Determine the (x, y) coordinate at the center of the cell enclosing the given text.  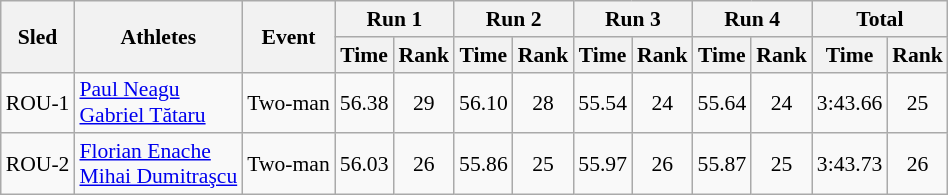
Run 1 (394, 19)
Event (288, 36)
55.54 (602, 102)
Run 3 (632, 19)
ROU-1 (38, 102)
55.97 (602, 164)
56.10 (484, 102)
Run 4 (752, 19)
Run 2 (514, 19)
29 (424, 102)
Athletes (158, 36)
Sled (38, 36)
55.87 (722, 164)
56.03 (364, 164)
Florian EnacheMihai Dumitraşcu (158, 164)
56.38 (364, 102)
28 (544, 102)
3:43.66 (850, 102)
ROU-2 (38, 164)
Total (880, 19)
55.86 (484, 164)
Paul NeaguGabriel Tătaru (158, 102)
3:43.73 (850, 164)
55.64 (722, 102)
